From the cell containing the given text, extract its center point as (x, y) coordinate. 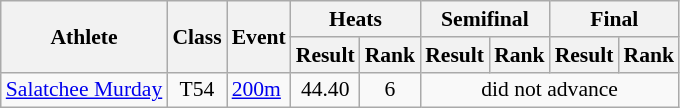
Heats (356, 19)
T54 (196, 90)
Final (614, 19)
Athlete (84, 36)
6 (390, 90)
did not advance (550, 90)
200m (259, 90)
Class (196, 36)
Semifinal (484, 19)
Event (259, 36)
Salatchee Murday (84, 90)
44.40 (326, 90)
